Identify which cell holds the provided text, then report its [x, y] central coordinate. 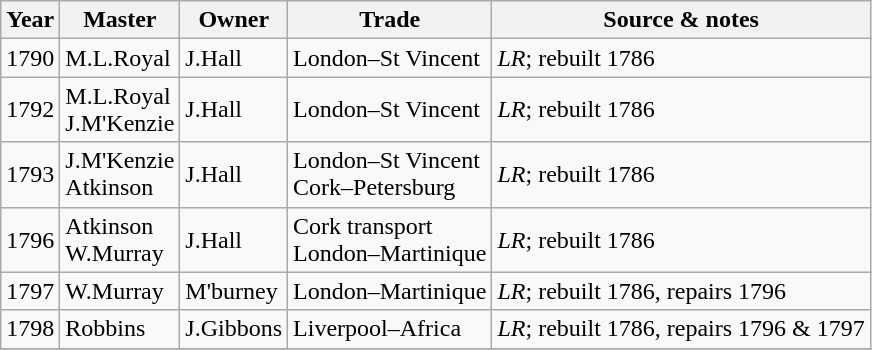
Liverpool–Africa [390, 329]
Owner [234, 20]
London–Martinique [390, 291]
Trade [390, 20]
Master [120, 20]
Year [30, 20]
1790 [30, 58]
M'burney [234, 291]
J.Gibbons [234, 329]
1792 [30, 110]
M.L.Royal [120, 58]
LR; rebuilt 1786, repairs 1796 [681, 291]
AtkinsonW.Murray [120, 240]
London–St VincentCork–Petersburg [390, 174]
W.Murray [120, 291]
M.L.RoyalJ.M'Kenzie [120, 110]
Source & notes [681, 20]
LR; rebuilt 1786, repairs 1796 & 1797 [681, 329]
Cork transportLondon–Martinique [390, 240]
1797 [30, 291]
1796 [30, 240]
1798 [30, 329]
J.M'KenzieAtkinson [120, 174]
Robbins [120, 329]
1793 [30, 174]
